Output the (X, Y) coordinate of the center of the cell containing the given text.  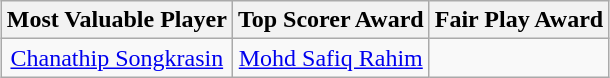
Top Scorer Award (330, 20)
Most Valuable Player (116, 20)
Fair Play Award (519, 20)
Chanathip Songkrasin (116, 58)
Mohd Safiq Rahim (330, 58)
